Determine the [x, y] coordinate at the center of the cell enclosing the given text.  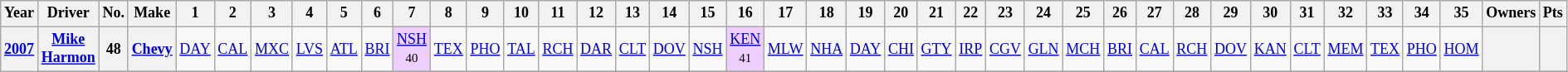
48 [113, 49]
ATL [344, 49]
Make [152, 13]
1 [195, 13]
CGV [1006, 49]
34 [1421, 13]
4 [309, 13]
NHA [827, 49]
9 [485, 13]
23 [1006, 13]
29 [1231, 13]
16 [745, 13]
Chevy [152, 49]
22 [971, 13]
6 [377, 13]
27 [1154, 13]
HOM [1461, 49]
32 [1346, 13]
MEM [1346, 49]
IRP [971, 49]
GLN [1043, 49]
28 [1192, 13]
13 [633, 13]
Pts [1552, 13]
Driver [68, 13]
KAN [1270, 49]
17 [785, 13]
LVS [309, 49]
DAR [596, 49]
25 [1083, 13]
MLW [785, 49]
12 [596, 13]
35 [1461, 13]
33 [1385, 13]
Mike Harmon [68, 49]
MXC [272, 49]
TAL [521, 49]
CHI [901, 49]
8 [448, 13]
Owners [1511, 13]
14 [669, 13]
21 [936, 13]
No. [113, 13]
5 [344, 13]
31 [1307, 13]
3 [272, 13]
20 [901, 13]
26 [1121, 13]
30 [1270, 13]
18 [827, 13]
2007 [20, 49]
Year [20, 13]
2 [232, 13]
19 [866, 13]
10 [521, 13]
7 [412, 13]
11 [558, 13]
KEN41 [745, 49]
GTY [936, 49]
24 [1043, 13]
15 [707, 13]
NSH40 [412, 49]
MCH [1083, 49]
NSH [707, 49]
